From the cell containing the given text, extract its center point as (x, y) coordinate. 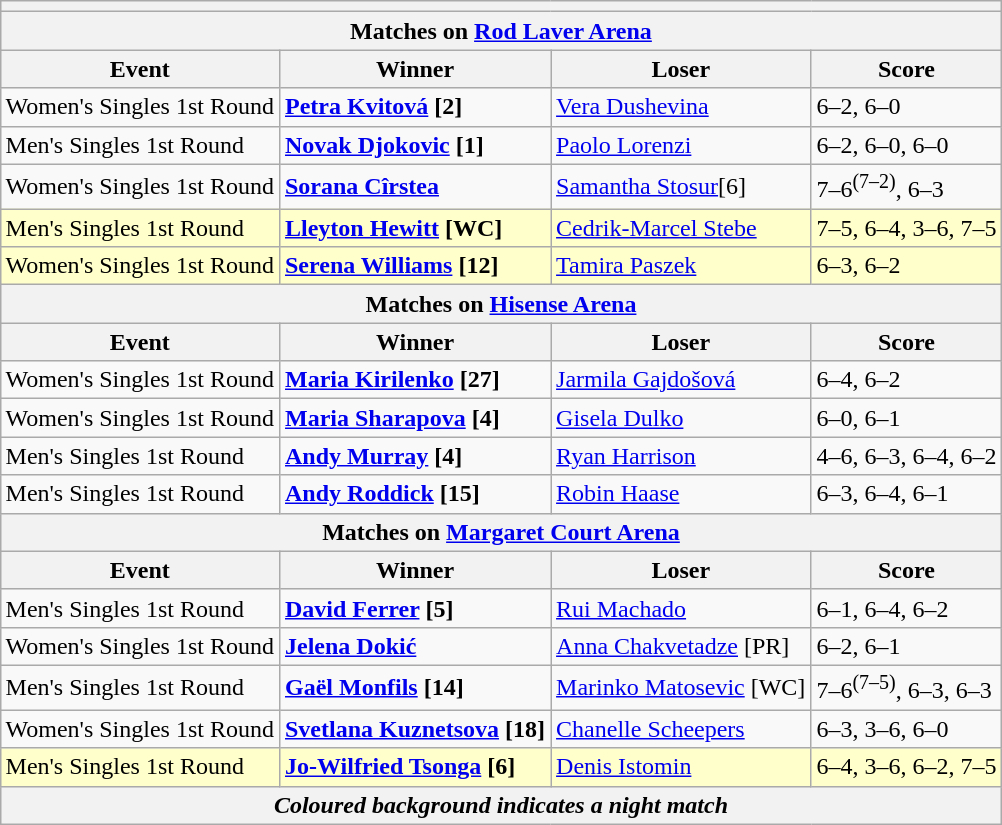
Vera Dushevina (681, 107)
Robin Haase (681, 494)
4–6, 6–3, 6–4, 6–2 (906, 456)
7–6(7–2), 6–3 (906, 186)
Tamira Paszek (681, 266)
Svetlana Kuznetsova [18] (414, 729)
6–4, 3–6, 6–2, 7–5 (906, 767)
6–3, 6–4, 6–1 (906, 494)
Matches on Rod Laver Arena (501, 31)
6–2, 6–0, 6–0 (906, 145)
Jo-Wilfried Tsonga [6] (414, 767)
Andy Murray [4] (414, 456)
6–0, 6–1 (906, 418)
7–6(7–5), 6–3, 6–3 (906, 688)
Gaël Monfils [14] (414, 688)
6–1, 6–4, 6–2 (906, 608)
6–2, 6–1 (906, 646)
Maria Kirilenko [27] (414, 380)
6–3, 6–2 (906, 266)
Matches on Margaret Court Arena (501, 532)
Samantha Stosur[6] (681, 186)
Andy Roddick [15] (414, 494)
Coloured background indicates a night match (501, 805)
Serena Williams [12] (414, 266)
David Ferrer [5] (414, 608)
Novak Djokovic [1] (414, 145)
Lleyton Hewitt [WC] (414, 228)
Cedrik-Marcel Stebe (681, 228)
6–2, 6–0 (906, 107)
Sorana Cîrstea (414, 186)
Chanelle Scheepers (681, 729)
Anna Chakvetadze [PR] (681, 646)
Maria Sharapova [4] (414, 418)
Matches on Hisense Arena (501, 304)
6–3, 3–6, 6–0 (906, 729)
Ryan Harrison (681, 456)
Petra Kvitová [2] (414, 107)
Rui Machado (681, 608)
Marinko Matosevic [WC] (681, 688)
6–4, 6–2 (906, 380)
Denis Istomin (681, 767)
Jarmila Gajdošová (681, 380)
Paolo Lorenzi (681, 145)
7–5, 6–4, 3–6, 7–5 (906, 228)
Jelena Dokić (414, 646)
Gisela Dulko (681, 418)
